Locate the cell with the specified text and output its [x, y] center coordinate. 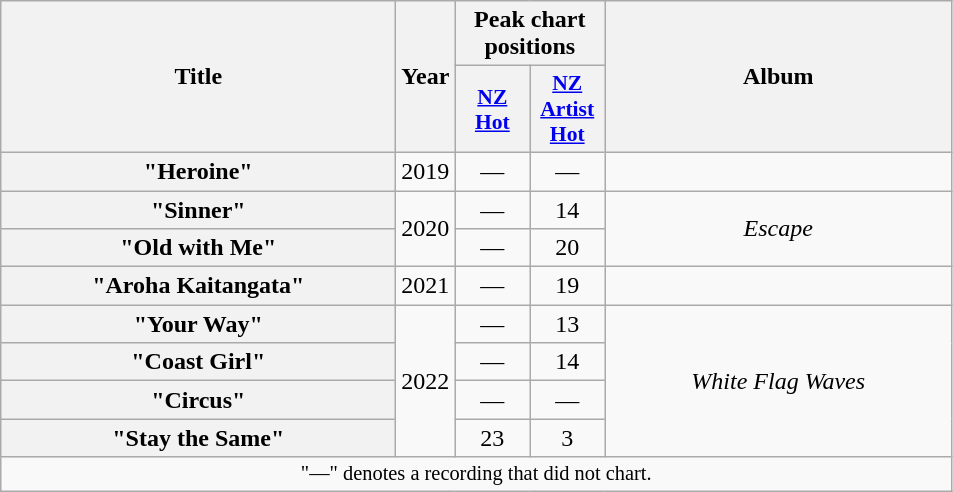
2022 [426, 381]
"Old with Me" [198, 248]
3 [568, 438]
"Stay the Same" [198, 438]
Escape [778, 228]
"Your Way" [198, 324]
Year [426, 77]
"Sinner" [198, 209]
2019 [426, 171]
2020 [426, 228]
"Coast Girl" [198, 362]
"Circus" [198, 400]
NZHot [492, 110]
"Heroine" [198, 171]
"—" denotes a recording that did not chart. [476, 474]
19 [568, 286]
"Aroha Kaitangata" [198, 286]
20 [568, 248]
2021 [426, 286]
NZArtistHot [568, 110]
Peak chart positions [530, 34]
23 [492, 438]
Album [778, 77]
White Flag Waves [778, 381]
Title [198, 77]
13 [568, 324]
